Locate the cell with the specified text and output its [X, Y] center coordinate. 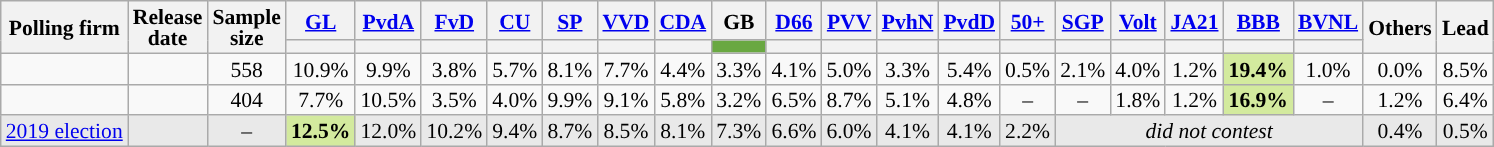
6.5% [794, 100]
Others [1400, 27]
D66 [794, 20]
PvdD [969, 20]
10.5% [388, 100]
1.0% [1328, 68]
CDA [682, 20]
Releasedate [168, 27]
2.2% [1028, 132]
558 [246, 68]
Lead [1466, 27]
CU [514, 20]
12.5% [320, 132]
PvhN [908, 20]
4.8% [969, 100]
3.8% [454, 68]
PvdA [388, 20]
5.0% [850, 68]
3.2% [738, 100]
404 [246, 100]
5.8% [682, 100]
10.2% [454, 132]
19.4% [1258, 68]
VVD [626, 20]
0.4% [1400, 132]
2.1% [1082, 68]
7.3% [738, 132]
Volt [1138, 20]
JA21 [1194, 20]
Polling firm [64, 27]
BBB [1258, 20]
50+ [1028, 20]
did not contest [1209, 132]
0.0% [1400, 68]
6.4% [1466, 100]
GL [320, 20]
5.4% [969, 68]
SGP [1082, 20]
1.8% [1138, 100]
10.9% [320, 68]
SP [570, 20]
16.9% [1258, 100]
9.1% [626, 100]
9.4% [514, 132]
5.7% [514, 68]
2019 election [64, 132]
4.4% [682, 68]
GB [738, 20]
Samplesize [246, 27]
3.5% [454, 100]
12.0% [388, 132]
5.1% [908, 100]
FvD [454, 20]
BVNL [1328, 20]
6.6% [794, 132]
6.0% [850, 132]
PVV [850, 20]
